Identify which cell holds the provided text, then report its [x, y] central coordinate. 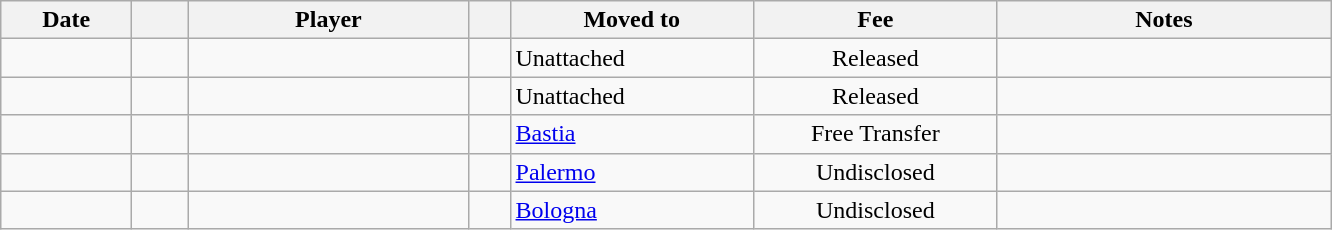
Moved to [632, 20]
Free Transfer [876, 134]
Palermo [632, 172]
Bastia [632, 134]
Notes [1164, 20]
Bologna [632, 210]
Player [328, 20]
Date [66, 20]
Fee [876, 20]
